Search for the cell housing the specified text and yield its (x, y) center coordinate. 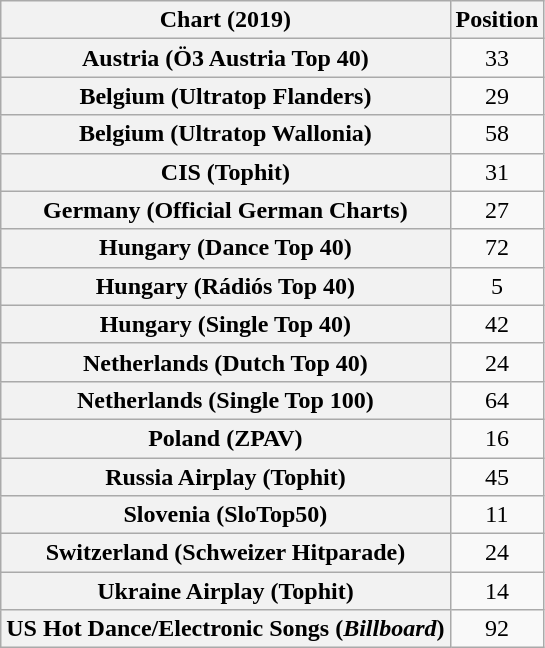
Austria (Ö3 Austria Top 40) (226, 58)
Netherlands (Dutch Top 40) (226, 362)
Poland (ZPAV) (226, 438)
92 (497, 629)
Belgium (Ultratop Wallonia) (226, 134)
16 (497, 438)
Hungary (Single Top 40) (226, 324)
14 (497, 591)
42 (497, 324)
Hungary (Dance Top 40) (226, 248)
CIS (Tophit) (226, 172)
Belgium (Ultratop Flanders) (226, 96)
45 (497, 477)
72 (497, 248)
Ukraine Airplay (Tophit) (226, 591)
58 (497, 134)
Chart (2019) (226, 20)
31 (497, 172)
US Hot Dance/Electronic Songs (Billboard) (226, 629)
27 (497, 210)
Russia Airplay (Tophit) (226, 477)
64 (497, 400)
Netherlands (Single Top 100) (226, 400)
11 (497, 515)
Slovenia (SloTop50) (226, 515)
Position (497, 20)
Hungary (Rádiós Top 40) (226, 286)
Switzerland (Schweizer Hitparade) (226, 553)
Germany (Official German Charts) (226, 210)
29 (497, 96)
5 (497, 286)
33 (497, 58)
